Determine the [x, y] coordinate at the center of the cell enclosing the given text.  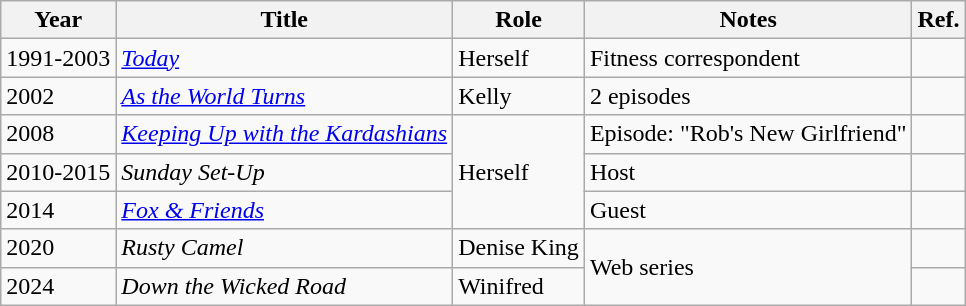
Episode: "Rob's New Girlfriend" [748, 134]
As the World Turns [284, 96]
2014 [58, 210]
Winifred [519, 286]
1991-2003 [58, 58]
2010-2015 [58, 172]
2020 [58, 248]
Denise King [519, 248]
Fitness correspondent [748, 58]
Rusty Camel [284, 248]
Kelly [519, 96]
Down the Wicked Road [284, 286]
Title [284, 20]
Keeping Up with the Kardashians [284, 134]
Ref. [938, 20]
2008 [58, 134]
2 episodes [748, 96]
Role [519, 20]
Guest [748, 210]
Year [58, 20]
2002 [58, 96]
Web series [748, 267]
Host [748, 172]
2024 [58, 286]
Fox & Friends [284, 210]
Notes [748, 20]
Sunday Set-Up [284, 172]
Today [284, 58]
